Search for the cell housing the specified text and yield its [x, y] center coordinate. 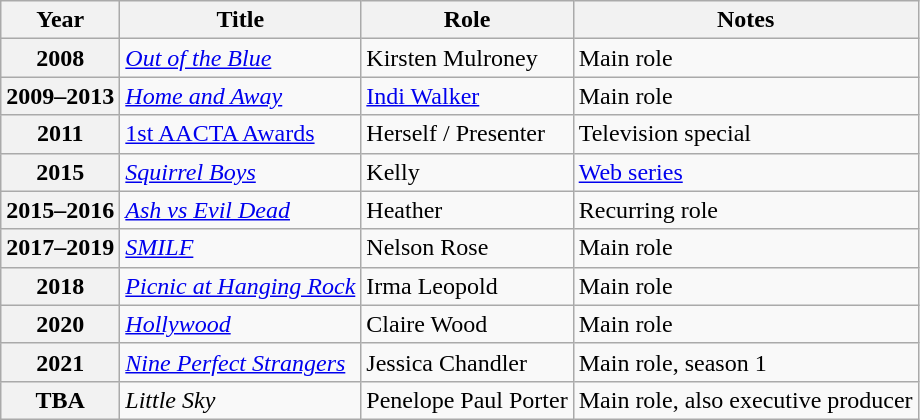
2017–2019 [60, 248]
Year [60, 20]
Heather [467, 210]
2011 [60, 134]
Main role, season 1 [746, 362]
2021 [60, 362]
2020 [60, 324]
Television special [746, 134]
2015–2016 [60, 210]
Home and Away [240, 96]
Kirsten Mulroney [467, 58]
Squirrel Boys [240, 172]
Picnic at Hanging Rock [240, 286]
Indi Walker [467, 96]
Main role, also executive producer [746, 400]
Title [240, 20]
Claire Wood [467, 324]
SMILF [240, 248]
Ash vs Evil Dead [240, 210]
2018 [60, 286]
Penelope Paul Porter [467, 400]
Hollywood [240, 324]
2008 [60, 58]
Out of the Blue [240, 58]
Role [467, 20]
Recurring role [746, 210]
Little Sky [240, 400]
Notes [746, 20]
TBA [60, 400]
Nine Perfect Strangers [240, 362]
Irma Leopold [467, 286]
2009–2013 [60, 96]
Web series [746, 172]
Herself / Presenter [467, 134]
1st AACTA Awards [240, 134]
Jessica Chandler [467, 362]
2015 [60, 172]
Nelson Rose [467, 248]
Kelly [467, 172]
